For the text-containing cell, return its midpoint in (x, y) coordinate format. 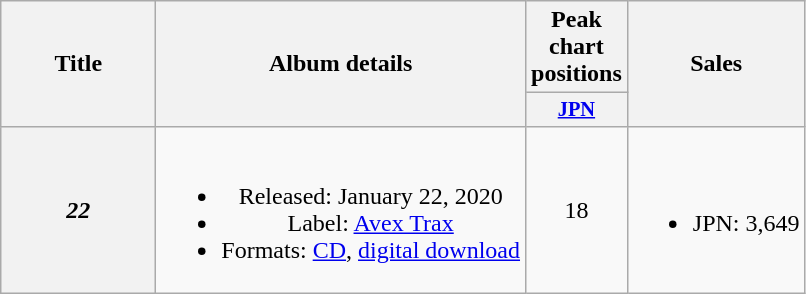
Album details (341, 64)
JPN (577, 110)
JPN: 3,649 (716, 210)
18 (577, 210)
Peak chart positions (577, 47)
Released: January 22, 2020Label: Avex TraxFormats: CD, digital download (341, 210)
Sales (716, 64)
22 (78, 210)
Title (78, 64)
